From the cell containing the given text, extract its center point as [x, y] coordinate. 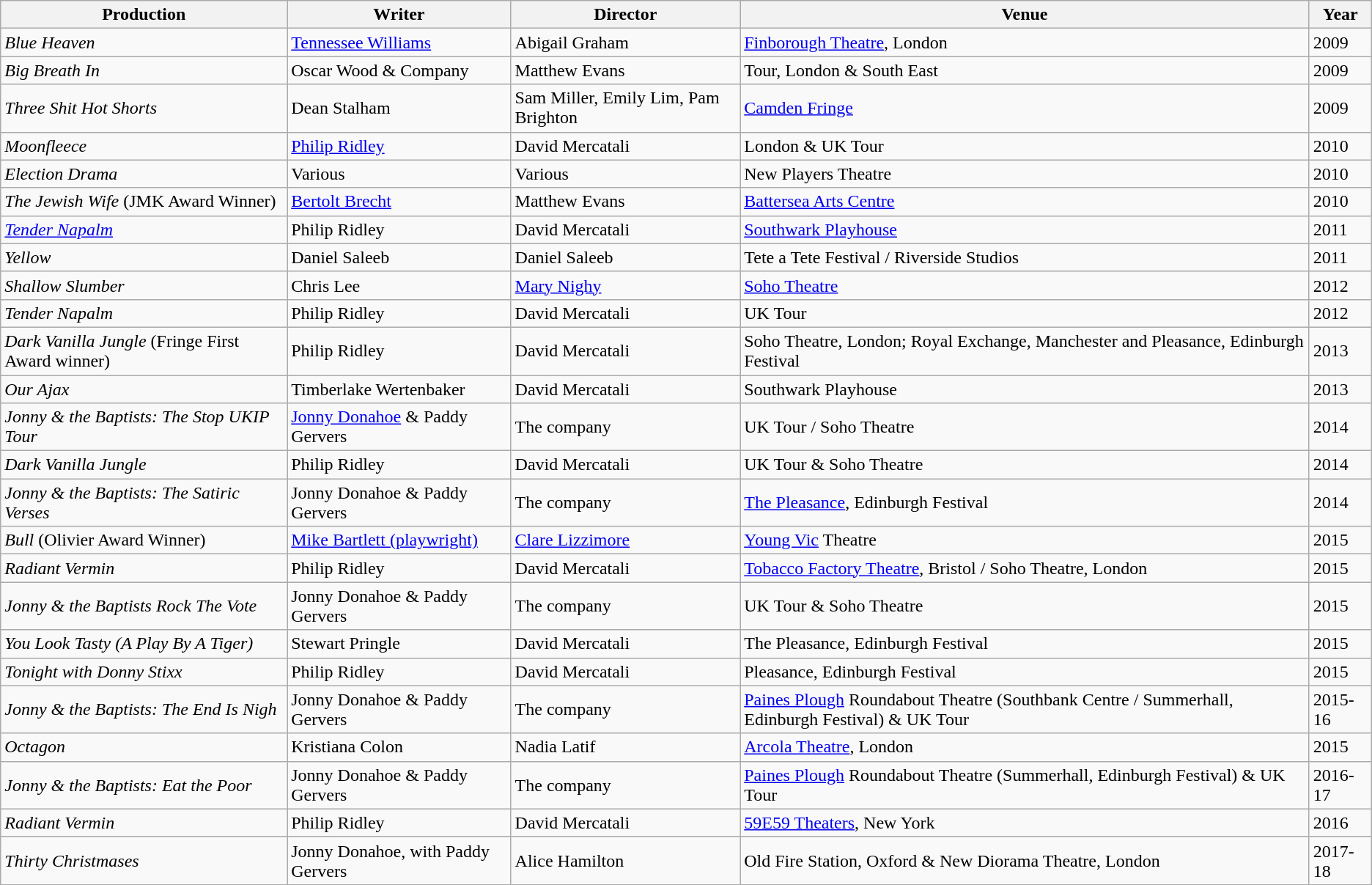
59E59 Theaters, New York [1025, 823]
Stewart Pringle [399, 644]
Timberlake Wertenbaker [399, 389]
Venue [1025, 15]
Chris Lee [399, 285]
Jonny & the Baptists: Eat the Poor [144, 785]
2015-16 [1340, 710]
Our Ajax [144, 389]
Tour, London & South East [1025, 70]
2016-17 [1340, 785]
Jonny & the Baptists: The Stop UKIP Tour [144, 427]
Big Breath In [144, 70]
Writer [399, 15]
UK Tour [1025, 313]
Finborough Theatre, London [1025, 43]
The Jewish Wife (JMK Award Winner) [144, 202]
Jonny & the Baptists: The Satiric Verses [144, 503]
Camden Fringe [1025, 109]
You Look Tasty (A Play By A Tiger) [144, 644]
Young Vic Theatre [1025, 540]
Dark Vanilla Jungle (Fringe First Award winner) [144, 350]
Shallow Slumber [144, 285]
Director [626, 15]
Soho Theatre, London; Royal Exchange, Manchester and Pleasance, Edinburgh Festival [1025, 350]
Tobacco Factory Theatre, Bristol / Soho Theatre, London [1025, 568]
Election Drama [144, 174]
Dean Stalham [399, 109]
Alice Hamilton [626, 861]
Bull (Olivier Award Winner) [144, 540]
Blue Heaven [144, 43]
2016 [1340, 823]
Tennessee Williams [399, 43]
Production [144, 15]
Moonfleece [144, 146]
Battersea Arts Centre [1025, 202]
Yellow [144, 257]
London & UK Tour [1025, 146]
Mary Nighy [626, 285]
New Players Theatre [1025, 174]
Kristiana Colon [399, 747]
Jonny & the Baptists Rock The Vote [144, 606]
Thirty Christmases [144, 861]
Octagon [144, 747]
Bertolt Brecht [399, 202]
Arcola Theatre, London [1025, 747]
Tonight with Donny Stixx [144, 672]
Jonny & the Baptists: The End Is Nigh [144, 710]
Pleasance, Edinburgh Festival [1025, 672]
2017-18 [1340, 861]
Clare Lizzimore [626, 540]
Nadia Latif [626, 747]
Paines Plough Roundabout Theatre (Summerhall, Edinburgh Festival) & UK Tour [1025, 785]
Paines Plough Roundabout Theatre (Southbank Centre / Summerhall, Edinburgh Festival) & UK Tour [1025, 710]
Year [1340, 15]
Sam Miller, Emily Lim, Pam Brighton [626, 109]
Soho Theatre [1025, 285]
Tete a Tete Festival / Riverside Studios [1025, 257]
Old Fire Station, Oxford & New Diorama Theatre, London [1025, 861]
Oscar Wood & Company [399, 70]
Jonny Donahoe, with Paddy Gervers [399, 861]
UK Tour / Soho Theatre [1025, 427]
Abigail Graham [626, 43]
Dark Vanilla Jungle [144, 465]
Three Shit Hot Shorts [144, 109]
Mike Bartlett (playwright) [399, 540]
